Identify which cell holds the provided text, then report its [x, y] central coordinate. 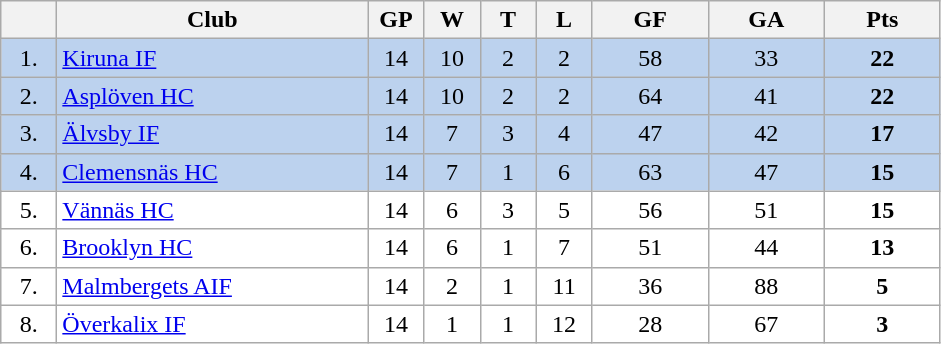
42 [766, 134]
33 [766, 58]
28 [650, 324]
6. [29, 248]
5. [29, 210]
56 [650, 210]
58 [650, 58]
3. [29, 134]
36 [650, 286]
T [508, 20]
7. [29, 286]
11 [564, 286]
63 [650, 172]
2. [29, 96]
GA [766, 20]
Överkalix IF [212, 324]
GF [650, 20]
Clemensnäs HC [212, 172]
17 [882, 134]
Kiruna IF [212, 58]
GP [396, 20]
4. [29, 172]
88 [766, 286]
1. [29, 58]
Pts [882, 20]
Älvsby IF [212, 134]
12 [564, 324]
Brooklyn HC [212, 248]
Vännäs HC [212, 210]
Asplöven HC [212, 96]
4 [564, 134]
64 [650, 96]
Club [212, 20]
8. [29, 324]
67 [766, 324]
Malmbergets AIF [212, 286]
44 [766, 248]
41 [766, 96]
L [564, 20]
W [452, 20]
13 [882, 248]
